Output the [X, Y] coordinate of the center of the cell containing the given text.  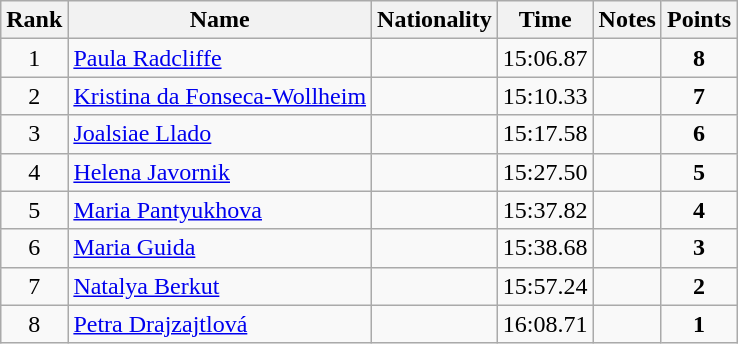
Paula Radcliffe [220, 58]
Name [220, 20]
15:38.68 [545, 248]
Natalya Berkut [220, 286]
Joalsiae Llado [220, 134]
Maria Pantyukhova [220, 210]
15:06.87 [545, 58]
Nationality [435, 20]
Helena Javornik [220, 172]
15:57.24 [545, 286]
15:37.82 [545, 210]
15:27.50 [545, 172]
Maria Guida [220, 248]
16:08.71 [545, 324]
Notes [627, 20]
Kristina da Fonseca-Wollheim [220, 96]
Petra Drajzajtlová [220, 324]
15:10.33 [545, 96]
Points [698, 20]
Time [545, 20]
Rank [34, 20]
15:17.58 [545, 134]
